Output the (x, y) coordinate of the center of the cell containing the given text.  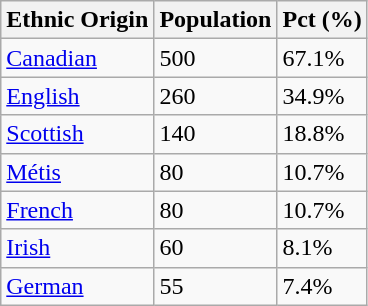
Scottish (78, 134)
8.1% (322, 248)
140 (216, 134)
Population (216, 20)
260 (216, 96)
Métis (78, 172)
55 (216, 286)
Canadian (78, 58)
English (78, 96)
60 (216, 248)
German (78, 286)
Pct (%) (322, 20)
18.8% (322, 134)
Ethnic Origin (78, 20)
7.4% (322, 286)
French (78, 210)
67.1% (322, 58)
500 (216, 58)
Irish (78, 248)
34.9% (322, 96)
